For the text-containing cell, return its midpoint in [X, Y] coordinate format. 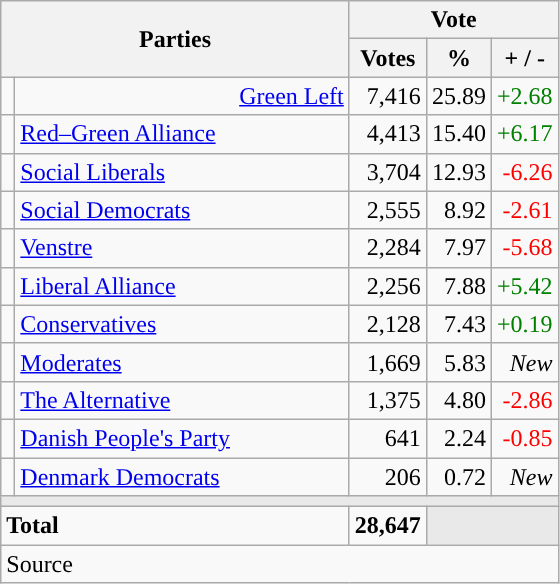
2,284 [388, 248]
2.24 [458, 438]
2,555 [388, 210]
-2.86 [524, 400]
% [458, 58]
5.83 [458, 362]
The Alternative [182, 400]
Green Left [182, 96]
Source [280, 564]
+ / - [524, 58]
206 [388, 477]
Vote [454, 20]
-0.85 [524, 438]
1,375 [388, 400]
4.80 [458, 400]
Conservatives [182, 324]
8.92 [458, 210]
2,256 [388, 286]
Total [176, 526]
+0.19 [524, 324]
7.97 [458, 248]
Votes [388, 58]
4,413 [388, 134]
12.93 [458, 172]
Social Democrats [182, 210]
7.43 [458, 324]
+2.68 [524, 96]
Social Liberals [182, 172]
2,128 [388, 324]
3,704 [388, 172]
-5.68 [524, 248]
0.72 [458, 477]
Danish People's Party [182, 438]
+5.42 [524, 286]
Liberal Alliance [182, 286]
641 [388, 438]
Parties [176, 39]
+6.17 [524, 134]
7.88 [458, 286]
15.40 [458, 134]
28,647 [388, 526]
Denmark Democrats [182, 477]
1,669 [388, 362]
Moderates [182, 362]
-6.26 [524, 172]
7,416 [388, 96]
25.89 [458, 96]
Red–Green Alliance [182, 134]
-2.61 [524, 210]
Venstre [182, 248]
